Identify which cell holds the provided text, then report its [x, y] central coordinate. 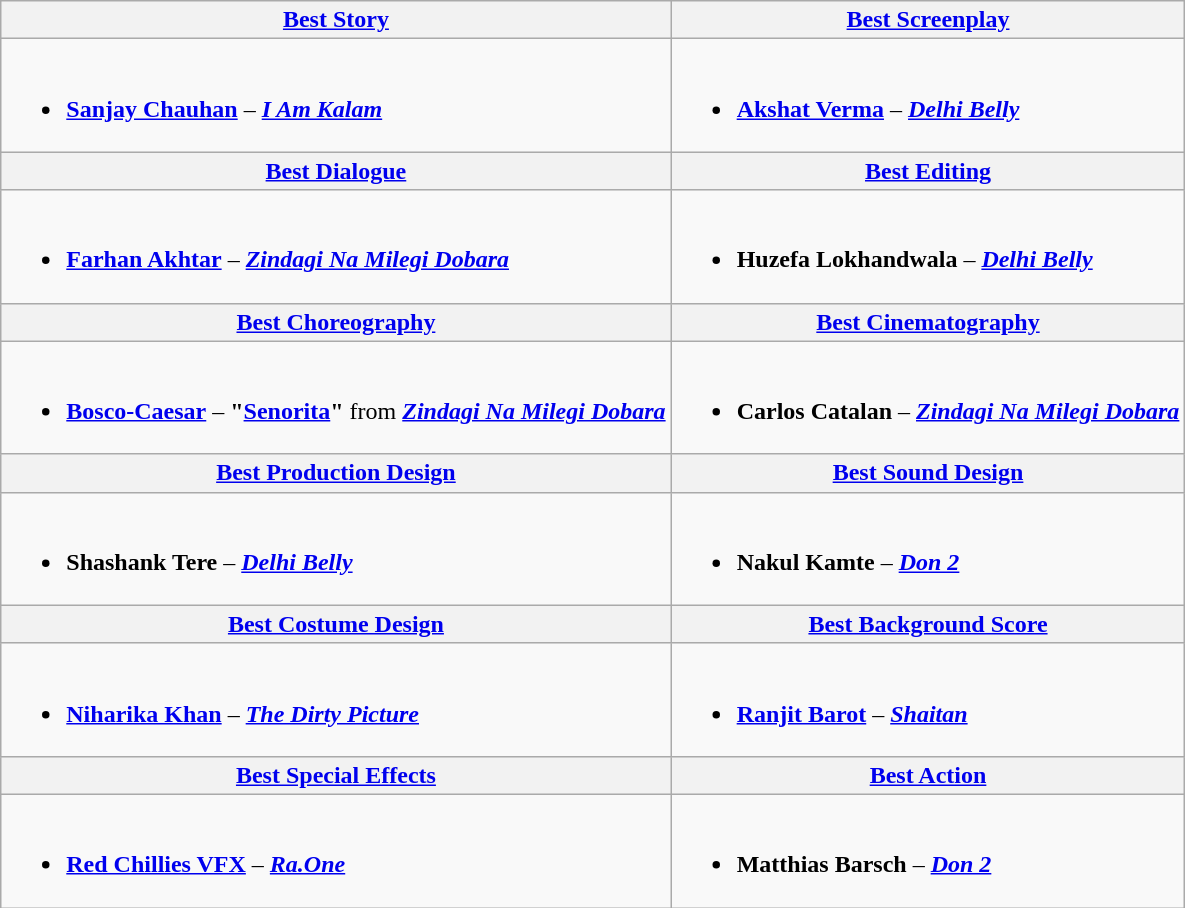
Best Screenplay [928, 20]
Best Sound Design [928, 473]
Best Editing [928, 171]
Best Costume Design [336, 624]
Best Story [336, 20]
Best Special Effects [336, 775]
Akshat Verma – Delhi Belly [928, 96]
Best Production Design [336, 473]
Best Background Score [928, 624]
Carlos Catalan – Zindagi Na Milegi Dobara [928, 398]
Farhan Akhtar – Zindagi Na Milegi Dobara [336, 246]
Ranjit Barot – Shaitan [928, 700]
Nakul Kamte – Don 2 [928, 548]
Shashank Tere – Delhi Belly [336, 548]
Sanjay Chauhan – I Am Kalam [336, 96]
Bosco-Caesar – "Senorita" from Zindagi Na Milegi Dobara [336, 398]
Best Action [928, 775]
Huzefa Lokhandwala – Delhi Belly [928, 246]
Matthias Barsch – Don 2 [928, 850]
Niharika Khan – The Dirty Picture [336, 700]
Best Dialogue [336, 171]
Red Chillies VFX – Ra.One [336, 850]
Best Cinematography [928, 322]
Best Choreography [336, 322]
